Detect which cell encompasses the target text, then output its (x, y) center coordinate. 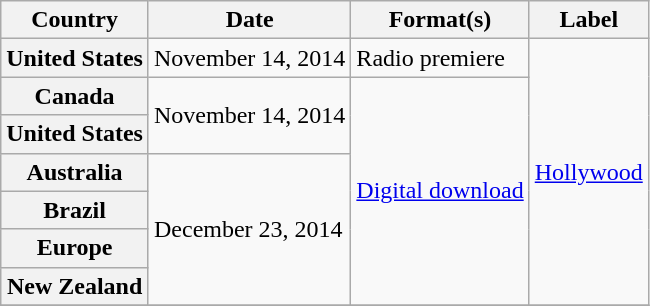
Digital download (440, 191)
Label (588, 20)
Australia (75, 172)
December 23, 2014 (249, 229)
New Zealand (75, 286)
Brazil (75, 210)
Canada (75, 96)
Format(s) (440, 20)
Radio premiere (440, 58)
Date (249, 20)
Hollywood (588, 172)
Country (75, 20)
Europe (75, 248)
